Capture the cell that displays the provided text and extract its (x, y) central coordinate. 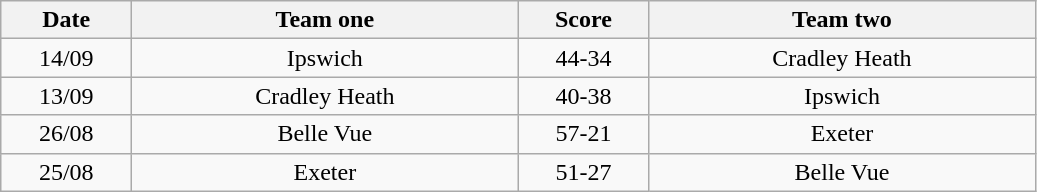
13/09 (66, 96)
51-27 (584, 172)
26/08 (66, 134)
57-21 (584, 134)
40-38 (584, 96)
Score (584, 20)
Team one (325, 20)
44-34 (584, 58)
Date (66, 20)
14/09 (66, 58)
Team two (842, 20)
25/08 (66, 172)
